Determine the (x, y) coordinate at the center of the cell enclosing the given text.  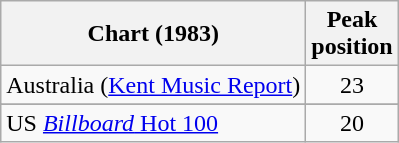
20 (352, 123)
Peakposition (352, 34)
Australia (Kent Music Report) (154, 85)
Chart (1983) (154, 34)
23 (352, 85)
US Billboard Hot 100 (154, 123)
